Search for the cell housing the specified text and yield its (X, Y) center coordinate. 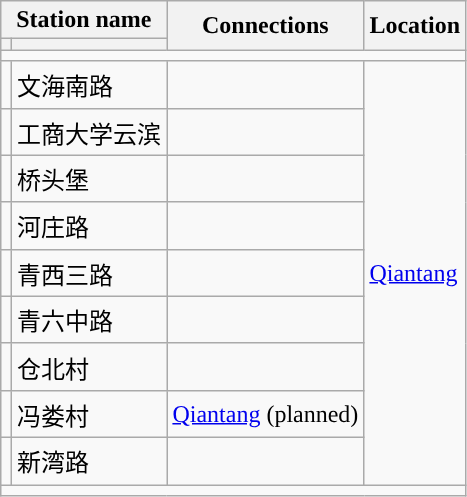
Qiantang (415, 273)
文海南路 (90, 84)
Connections (266, 26)
工商大学云滨 (90, 132)
青六中路 (90, 320)
Station name (84, 20)
Qiantang (planned) (266, 414)
新湾路 (90, 460)
冯娄村 (90, 414)
Location (415, 26)
青西三路 (90, 272)
桥头堡 (90, 178)
仓北村 (90, 366)
河庄路 (90, 226)
